Detect which cell encompasses the target text, then output its [X, Y] center coordinate. 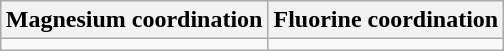
Fluorine coordination [386, 20]
Magnesium coordination [134, 20]
